Find where the given text appears and provide that cell's center as (x, y) coordinate. 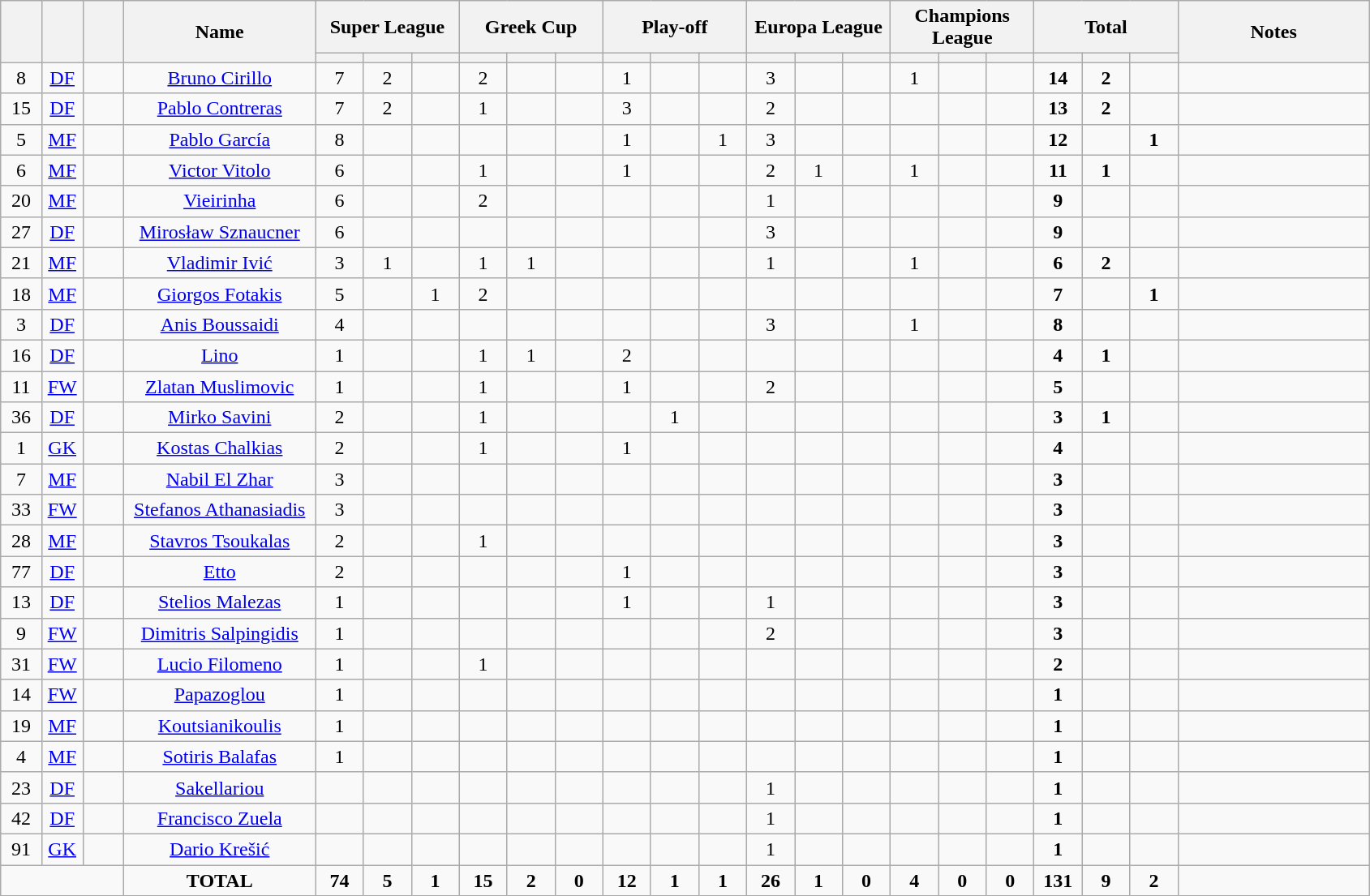
Sotiris Balafas (220, 757)
Kostas Chalkias (220, 448)
33 (21, 510)
131 (1058, 880)
Pablo García (220, 139)
Vladimir Ivić (220, 263)
Zlatan Muslimovic (220, 387)
Lucio Filomeno (220, 664)
Dario Krešić (220, 849)
Giorgos Fotakis (220, 294)
Stavros Tsoukalas (220, 541)
Notes (1273, 32)
Bruno Cirillo (220, 78)
Francisco Zuela (220, 818)
27 (21, 232)
Dimitris Salpingidis (220, 633)
18 (21, 294)
74 (339, 880)
Lino (220, 355)
Victor Vitolo (220, 170)
TOTAL (220, 880)
28 (21, 541)
Sakellariou (220, 787)
77 (21, 572)
42 (21, 818)
Nabil El Zhar (220, 479)
Super League (388, 28)
Anis Boussaidi (220, 324)
19 (21, 726)
16 (21, 355)
20 (21, 201)
26 (771, 880)
Greek Cup (530, 28)
23 (21, 787)
Stelios Malezas (220, 602)
31 (21, 664)
Champions League (962, 28)
Mirko Savini (220, 418)
Etto (220, 572)
Play-off (675, 28)
36 (21, 418)
Stefanos Athanasiadis (220, 510)
Mirosław Sznaucner (220, 232)
Vieirinha (220, 201)
Koutsianikoulis (220, 726)
91 (21, 849)
Papazoglou (220, 695)
21 (21, 263)
Name (220, 32)
Europa League (818, 28)
Total (1106, 28)
Pablo Contreras (220, 109)
